Extract the (x, y) coordinate from the center of the cell holding the provided text.  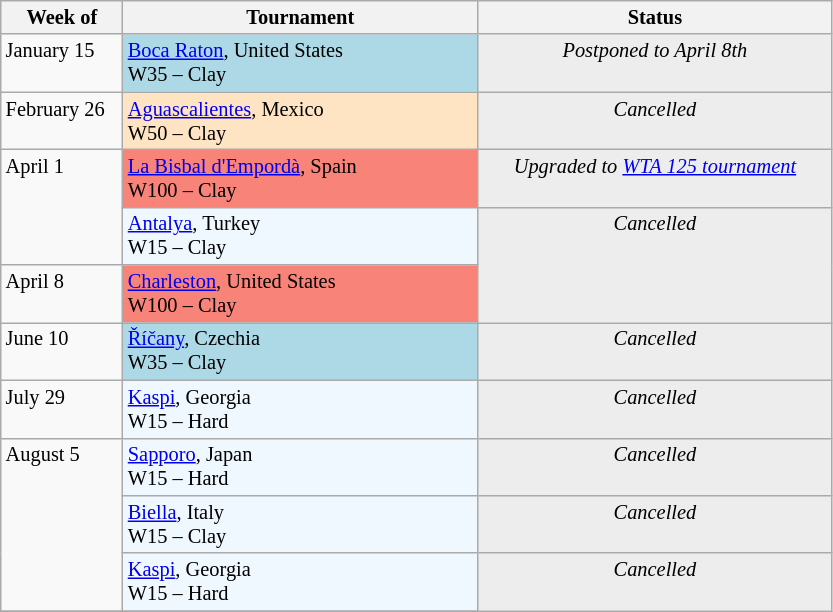
Upgraded to WTA 125 tournament (656, 178)
Boca Raton, United States W35 – Clay (300, 63)
June 10 (62, 351)
La Bisbal d'Empordà, Spain W100 – Clay (300, 178)
February 26 (62, 121)
Biella, Italy W15 – Clay (300, 524)
Status (656, 17)
July 29 (62, 409)
Charleston, United States W100 – Clay (300, 294)
Week of (62, 17)
Sapporo, Japan W15 – Hard (300, 467)
Tournament (300, 17)
Postponed to April 8th (656, 63)
August 5 (62, 524)
Aguascalientes, Mexico W50 – Clay (300, 121)
April 1 (62, 206)
Antalya, Turkey W15 – Clay (300, 236)
January 15 (62, 63)
Říčany, Czechia W35 – Clay (300, 351)
April 8 (62, 294)
